Find where the given text appears and provide that cell's center as (x, y) coordinate. 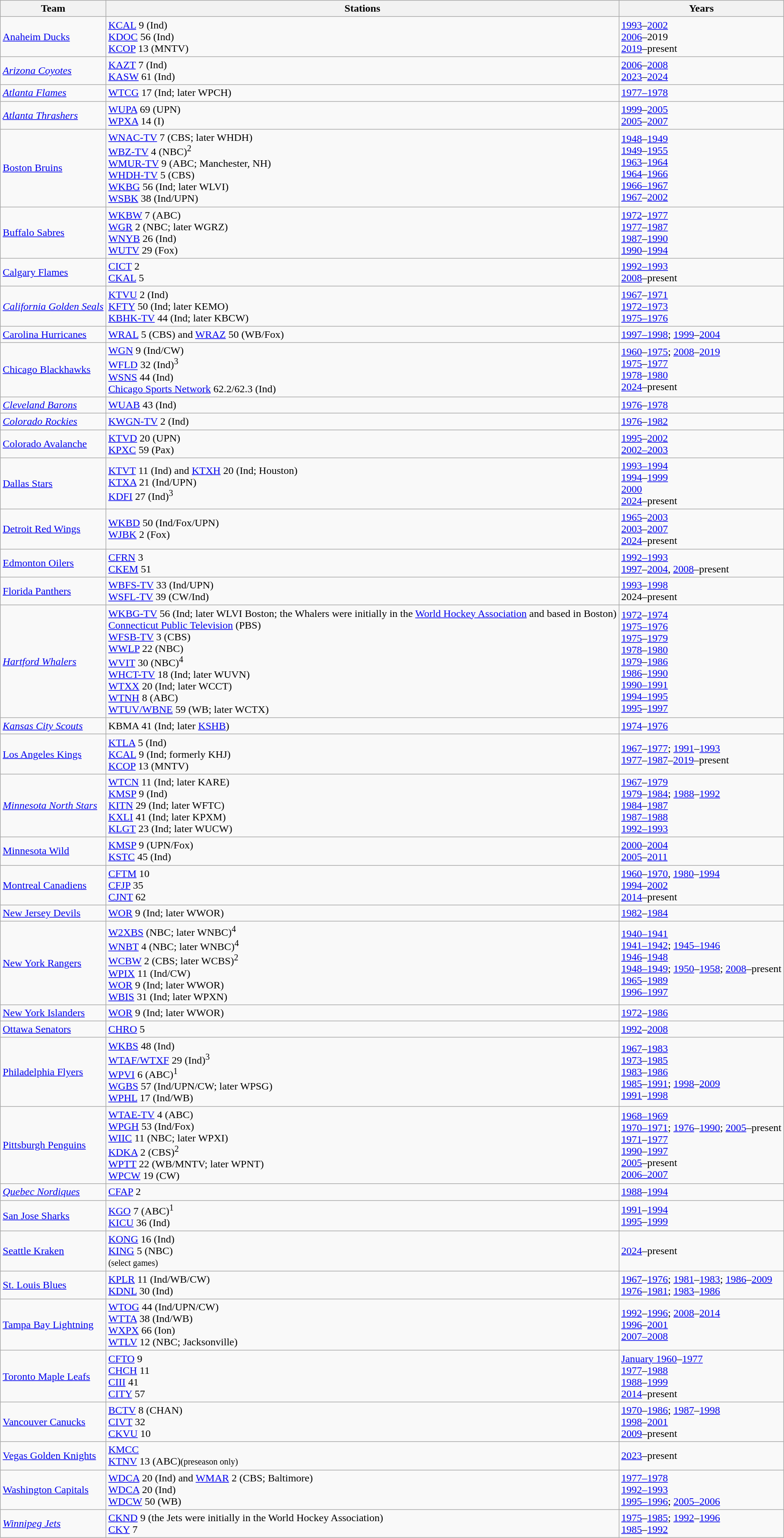
Carolina Hurricanes (53, 334)
Atlanta Thrashers (53, 115)
1976–1978 (701, 405)
BCTV 8 (CHAN)CIVT 32CKVU 10 (362, 1422)
Montreal Canadiens (53, 885)
Colorado Rockies (53, 421)
Kansas City Scouts (53, 726)
1960–1970, 1980–19941994–20022014–present (701, 885)
Pittsburgh Penguins (53, 1145)
WRAL 5 (CBS) and WRAZ 50 (WB/Fox) (362, 334)
WGN 9 (Ind/CW)WFLD 32 (Ind)3WSNS 44 (Ind)Chicago Sports Network 62.2/62.3 (Ind) (362, 370)
CFTM 10CFJP 35CJNT 62 (362, 885)
Tampa Bay Lightning (53, 1325)
1967–19711972–19731975–1976 (701, 306)
Florida Panthers (53, 591)
Stations (362, 9)
WTCN 11 (Ind; later KARE)KMSP 9 (Ind)KITN 29 (Ind; later WFTC)KXLI 41 (Ind; later KPXM)KLGT 23 (Ind; later WUCW) (362, 806)
Vegas Golden Knights (53, 1456)
Calgary Flames (53, 272)
1967–19791979–1984; 1988–19921984–19871987–19881992–1993 (701, 806)
California Golden Seals (53, 306)
1967–19831973–19851983–19861985–1991; 1998–20091991–1998 (701, 1071)
1988–1994 (701, 1192)
1977–1978 (701, 93)
1992–19932008–present (701, 272)
WKBD 50 (Ind/Fox/UPN)WJBK 2 (Fox) (362, 529)
1992–19931997–2004, 2008–present (701, 563)
Boston Bruins (53, 168)
KTVT 11 (Ind) and KTXH 20 (Ind; Houston)KTXA 21 (Ind/UPN)KDFI 27 (Ind)3 (362, 484)
CFAP 2 (362, 1192)
CFRN 3CKEM 51 (362, 563)
Edmonton Oilers (53, 563)
Team (53, 9)
St. Louis Blues (53, 1285)
Cleveland Barons (53, 405)
2024–present (701, 1251)
KTVU 2 (Ind)KFTY 50 (Ind; later KEMO)KBHK-TV 44 (Ind; later KBCW) (362, 306)
CFTO 9CHCH 11CIII 41CITY 57 (362, 1376)
1970–1986; 1987–19981998–20012009–present (701, 1422)
1976–1982 (701, 421)
1948–19491949–19551963–19641964–19661966–19671967–2002 (701, 168)
1999–20052005–2007 (701, 115)
1993–20022006–20192019–present (701, 37)
Quebec Nordiques (53, 1192)
1967–1977; 1991–19931977–1987–2019–present (701, 754)
WBFS-TV 33 (Ind/UPN)WSFL-TV 39 (CW/Ind) (362, 591)
1940–19411941–1942; 1945–19461946–19481948–1949; 1950–1958; 2008–present1965–19891996–1997 (701, 963)
WKBW 7 (ABC)WGR 2 (NBC; later WGRZ)WNYB 26 (Ind)WUTV 29 (Fox) (362, 232)
New Jersey Devils (53, 913)
CHRO 5 (362, 1029)
1960–1975; 2008–20191975–19771978–19802024–present (701, 370)
Buffalo Sabres (53, 232)
1992–2008 (701, 1029)
Dallas Stars (53, 484)
KPLR 11 (Ind/WB/CW)KDNL 30 (Ind) (362, 1285)
1972–1986 (701, 1013)
1982–1984 (701, 913)
KMSP 9 (UPN/Fox)KSTC 45 (Ind) (362, 851)
1992–1996; 2008–20141996–20012007–2008 (701, 1325)
1972–19771977–19871987–19901990–1994 (701, 232)
WDCA 20 (Ind) and WMAR 2 (CBS; Baltimore)WDCA 20 (Ind)WDCW 50 (WB) (362, 1490)
Detroit Red Wings (53, 529)
1972–19741975–19761975–19791978–19801979–19861986–19901990–19911994–19951995–1997 (701, 662)
WTAE-TV 4 (ABC)WPGH 53 (Ind/Fox)WIIC 11 (NBC; later WPXI)KDKA 2 (CBS)2WPTT 22 (WB/MNTV; later WPNT)WPCW 19 (CW) (362, 1145)
1995–20022002–2003 (701, 444)
1997–1998; 1999–2004 (701, 334)
WUAB 43 (Ind) (362, 405)
Vancouver Canucks (53, 1422)
2000–20042005–2011 (701, 851)
Arizona Coyotes (53, 71)
2006–20082023–2024 (701, 71)
Chicago Blackhawks (53, 370)
KCAL 9 (Ind)KDOC 56 (Ind)KCOP 13 (MNTV) (362, 37)
1965–20032003–20072024–present (701, 529)
1977–19781992–19931995–1996; 2005–2006 (701, 1490)
KONG 16 (Ind)KING 5 (NBC)(select games) (362, 1251)
WTCG 17 (Ind; later WPCH) (362, 93)
KBMA 41 (Ind; later KSHB) (362, 726)
Philadelphia Flyers (53, 1071)
WTOG 44 (Ind/UPN/CW)WTTA 38 (Ind/WB)WXPX 66 (Ion)WTLV 12 (NBC; Jacksonville) (362, 1325)
Toronto Maple Leafs (53, 1376)
January 1960–19771977–19881988–19992014–present (701, 1376)
1975–1985; 1992–19961985–1992 (701, 1523)
1991–19941995–1999 (701, 1216)
Seattle Kraken (53, 1251)
KTLA 5 (Ind)KCAL 9 (Ind; formerly KHJ)KCOP 13 (MNTV) (362, 754)
Ottawa Senators (53, 1029)
KAZT 7 (Ind)KASW 61 (Ind) (362, 71)
WUPA 69 (UPN)WPXA 14 (I) (362, 115)
WNAC-TV 7 (CBS; later WHDH)WBZ-TV 4 (NBC)2WMUR-TV 9 (ABC; Manchester, NH)WHDH-TV 5 (CBS)WKBG 56 (Ind; later WLVI)WSBK 38 (Ind/UPN) (362, 168)
Los Angeles Kings (53, 754)
Washington Capitals (53, 1490)
Years (701, 9)
KGO 7 (ABC)1KICU 36 (Ind) (362, 1216)
1968–19691970–1971; 1976–1990; 2005–present1971–19771990–19972005–present2006–2007 (701, 1145)
Colorado Avalanche (53, 444)
New York Islanders (53, 1013)
Hartford Whalers (53, 662)
Anaheim Ducks (53, 37)
1993–19941994–199920002024–present (701, 484)
CKND 9 (the Jets were initially in the World Hockey Association)CKY 7 (362, 1523)
1993–19982024–present (701, 591)
WKBS 48 (Ind)WTAF/WTXF 29 (Ind)3WPVI 6 (ABC)1WGBS 57 (Ind/UPN/CW; later WPSG)WPHL 17 (Ind/WB) (362, 1071)
KTVD 20 (UPN)KPXC 59 (Pax) (362, 444)
Atlanta Flames (53, 93)
2023–present (701, 1456)
Minnesota Wild (53, 851)
San Jose Sharks (53, 1216)
New York Rangers (53, 963)
Minnesota North Stars (53, 806)
1967–1976; 1981–1983; 1986–20091976–1981; 1983–1986 (701, 1285)
Winnipeg Jets (53, 1523)
W2XBS (NBC; later WNBC)4WNBT 4 (NBC; later WNBC)4WCBW 2 (CBS; later WCBS)2WPIX 11 (Ind/CW)WOR 9 (Ind; later WWOR)WBIS 31 (Ind; later WPXN) (362, 963)
KMCCKTNV 13 (ABC)(preseason only) (362, 1456)
1974–1976 (701, 726)
CICT 2CKAL 5 (362, 272)
KWGN-TV 2 (Ind) (362, 421)
